Search for the cell housing the specified text and yield its [x, y] center coordinate. 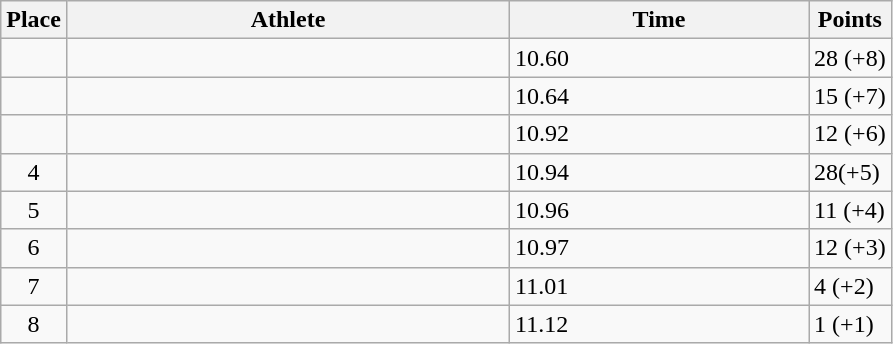
12 (+6) [850, 134]
8 [34, 324]
15 (+7) [850, 96]
Athlete [288, 20]
5 [34, 210]
11.12 [660, 324]
4 [34, 172]
6 [34, 248]
12 (+3) [850, 248]
Points [850, 20]
28(+5) [850, 172]
10.92 [660, 134]
10.97 [660, 248]
11 (+4) [850, 210]
7 [34, 286]
11.01 [660, 286]
10.96 [660, 210]
1 (+1) [850, 324]
10.94 [660, 172]
Place [34, 20]
10.64 [660, 96]
4 (+2) [850, 286]
10.60 [660, 58]
Time [660, 20]
28 (+8) [850, 58]
